For the text-containing cell, return its midpoint in (x, y) coordinate format. 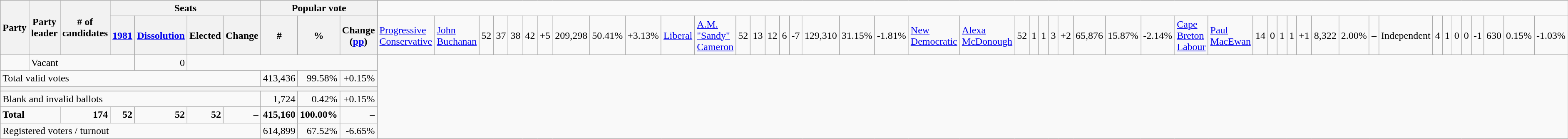
413,436 (279, 78)
-6.65% (358, 131)
31.15% (857, 35)
67.52% (319, 131)
174 (85, 115)
-1 (1478, 35)
Alexa McDonough (987, 35)
13 (758, 35)
-2.14% (1158, 35)
Change (pp) (358, 35)
+3.13% (644, 35)
John Buchanan (457, 35)
37 (501, 35)
6 (784, 35)
Cape Breton Labour (1191, 35)
129,310 (821, 35)
Party leader (44, 28)
1981 (122, 35)
Popular vote (319, 8)
65,876 (1090, 35)
+2 (1066, 35)
# (279, 35)
0.15% (1518, 35)
Seats (186, 8)
-1.81% (892, 35)
Independent (1406, 35)
1,724 (279, 99)
100.00% (319, 115)
Paul MacEwan (1230, 35)
3 (1053, 35)
Progressive Conservative (406, 35)
99.58% (319, 78)
+5 (545, 35)
209,298 (571, 35)
Blank and invalid ballots (131, 99)
Total (30, 115)
8,322 (1325, 35)
50.41% (608, 35)
Elected (205, 35)
Liberal (678, 35)
Change (242, 35)
Dissolution (161, 35)
415,160 (279, 115)
+1 (1305, 35)
A.M. "Sandy" Cameron (715, 35)
Total valid votes (131, 78)
14 (1260, 35)
Vacant (82, 63)
4 (1438, 35)
38 (515, 35)
-7 (796, 35)
-1.03% (1551, 35)
# ofcandidates (85, 28)
Registered voters / turnout (131, 131)
2.00% (1354, 35)
630 (1493, 35)
15.87% (1123, 35)
614,899 (279, 131)
12 (773, 35)
New Democratic (934, 35)
0.42% (319, 99)
% (319, 35)
42 (530, 35)
Party (15, 28)
